Capture the cell that displays the provided text and extract its (X, Y) central coordinate. 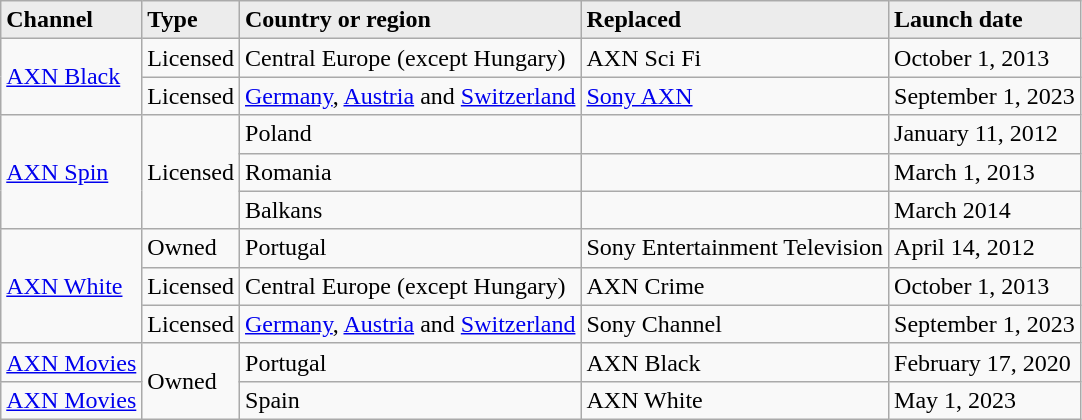
Sony Entertainment Television (735, 248)
AXN Spin (72, 172)
January 11, 2012 (985, 134)
Country or region (410, 20)
Type (191, 20)
February 17, 2020 (985, 362)
AXN Crime (735, 286)
March 1, 2013 (985, 172)
April 14, 2012 (985, 248)
Sony Channel (735, 324)
Sony AXN (735, 96)
Launch date (985, 20)
Replaced (735, 20)
AXN Sci Fi (735, 58)
Poland (410, 134)
Channel (72, 20)
May 1, 2023 (985, 400)
Balkans (410, 210)
Romania (410, 172)
Spain (410, 400)
March 2014 (985, 210)
